Locate the cell with the specified text and output its [x, y] center coordinate. 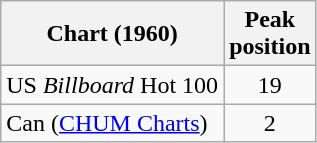
2 [270, 123]
Peakposition [270, 34]
Can (CHUM Charts) [112, 123]
Chart (1960) [112, 34]
US Billboard Hot 100 [112, 85]
19 [270, 85]
